Determine the (x, y) coordinate at the center of the cell enclosing the given text.  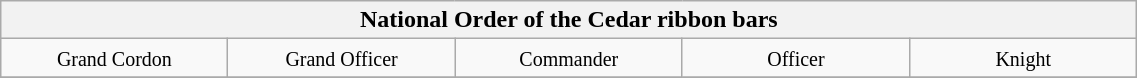
Knight (1024, 58)
Commander (568, 58)
Grand Cordon (114, 58)
National Order of the Cedar ribbon bars (569, 20)
Grand Officer (342, 58)
Officer (796, 58)
